Provide the (X, Y) coordinate of the cell's center where the given text is located.  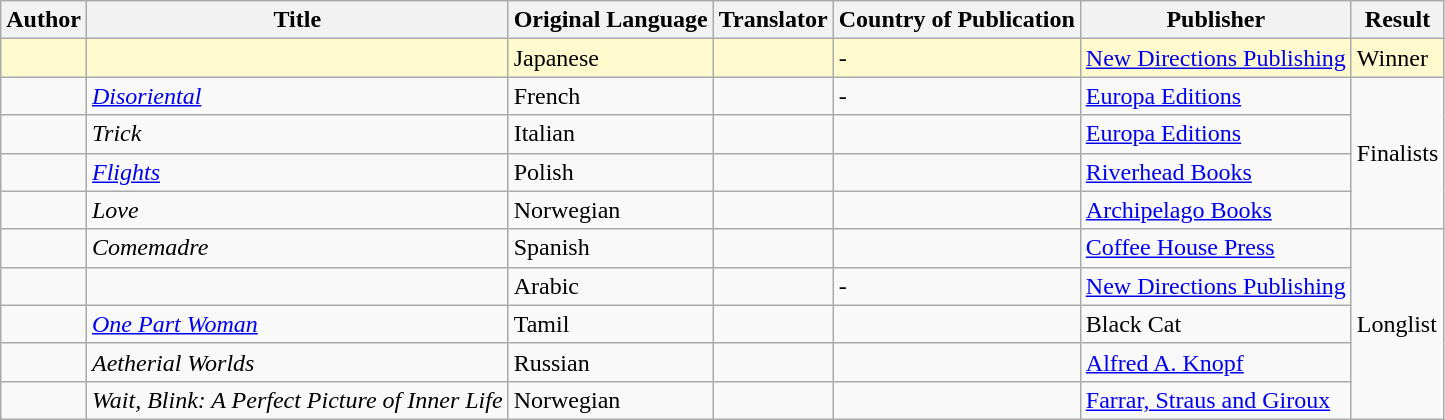
Polish (610, 172)
Comemadre (297, 248)
Farrar, Straus and Giroux (1216, 400)
Black Cat (1216, 324)
Coffee House Press (1216, 248)
Disoriental (297, 96)
Japanese (610, 58)
Alfred A. Knopf (1216, 362)
Winner (1397, 58)
Result (1397, 20)
Title (297, 20)
One Part Woman (297, 324)
Trick (297, 134)
Author (44, 20)
Wait, Blink: A Perfect Picture of Inner Life (297, 400)
Arabic (610, 286)
Russian (610, 362)
Publisher (1216, 20)
Riverhead Books (1216, 172)
Italian (610, 134)
Tamil (610, 324)
French (610, 96)
Archipelago Books (1216, 210)
Spanish (610, 248)
Aetherial Worlds (297, 362)
Flights (297, 172)
Translator (773, 20)
Country of Publication (956, 20)
Finalists (1397, 153)
Original Language (610, 20)
Longlist (1397, 324)
Love (297, 210)
